Extract the (X, Y) coordinate from the center of the cell holding the provided text.  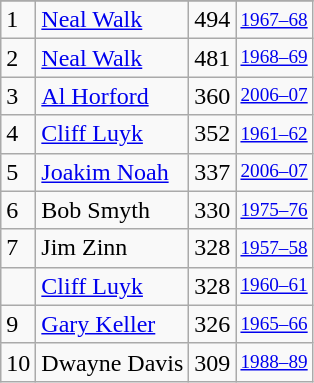
481 (212, 58)
7 (18, 248)
352 (212, 134)
1968–69 (274, 58)
1988–89 (274, 362)
1961–62 (274, 134)
4 (18, 134)
494 (212, 20)
360 (212, 96)
9 (18, 324)
10 (18, 362)
309 (212, 362)
330 (212, 210)
326 (212, 324)
Gary Keller (112, 324)
1957–58 (274, 248)
5 (18, 172)
337 (212, 172)
1 (18, 20)
3 (18, 96)
1975–76 (274, 210)
6 (18, 210)
1960–61 (274, 286)
2 (18, 58)
1967–68 (274, 20)
Dwayne Davis (112, 362)
Al Horford (112, 96)
Joakim Noah (112, 172)
Jim Zinn (112, 248)
1965–66 (274, 324)
Bob Smyth (112, 210)
